Search for the cell housing the specified text and yield its (x, y) center coordinate. 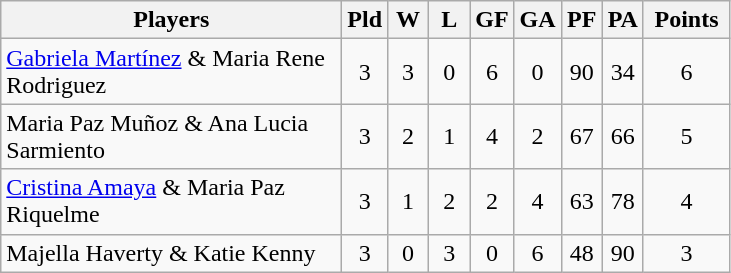
48 (582, 253)
Gabriela Martínez & Maria Rene Rodriguez (172, 72)
63 (582, 202)
PF (582, 20)
Pld (365, 20)
Cristina Amaya & Maria Paz Riquelme (172, 202)
66 (622, 136)
L (450, 20)
Maria Paz Muñoz & Ana Lucia Sarmiento (172, 136)
5 (686, 136)
34 (622, 72)
GA (538, 20)
GF (492, 20)
67 (582, 136)
Points (686, 20)
78 (622, 202)
W (408, 20)
PA (622, 20)
Players (172, 20)
Majella Haverty & Katie Kenny (172, 253)
